For the text-containing cell, return its midpoint in (x, y) coordinate format. 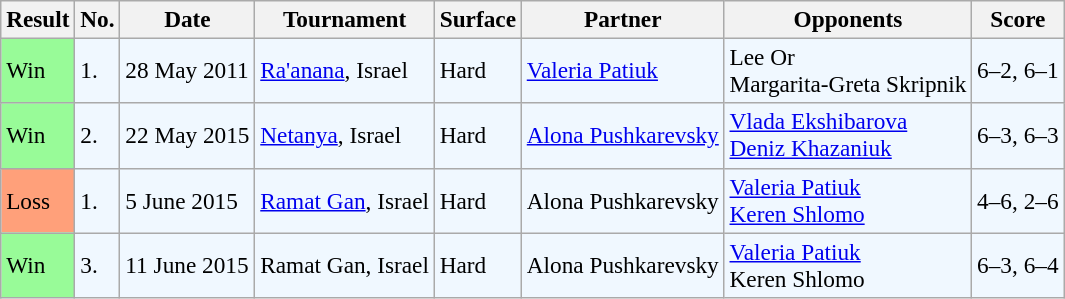
6–3, 6–3 (1018, 136)
6–3, 6–4 (1018, 264)
3. (98, 264)
5 June 2015 (188, 200)
Score (1018, 19)
Netanya, Israel (344, 136)
11 June 2015 (188, 264)
Tournament (344, 19)
Vlada Ekshibarova Deniz Khazaniuk (848, 136)
Ra'anana, Israel (344, 70)
28 May 2011 (188, 70)
2. (98, 136)
Surface (478, 19)
Opponents (848, 19)
Result (38, 19)
Date (188, 19)
22 May 2015 (188, 136)
No. (98, 19)
Loss (38, 200)
4–6, 2–6 (1018, 200)
Lee Or Margarita-Greta Skripnik (848, 70)
Valeria Patiuk (622, 70)
Partner (622, 19)
6–2, 6–1 (1018, 70)
